Locate the cell with the specified text and output its [X, Y] center coordinate. 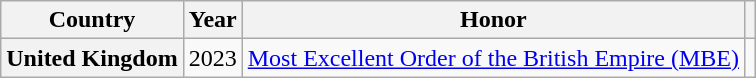
Country [92, 20]
Most Excellent Order of the British Empire (MBE) [493, 58]
2023 [212, 58]
Honor [493, 20]
United Kingdom [92, 58]
Year [212, 20]
